Find where the given text appears and provide that cell's center as [X, Y] coordinate. 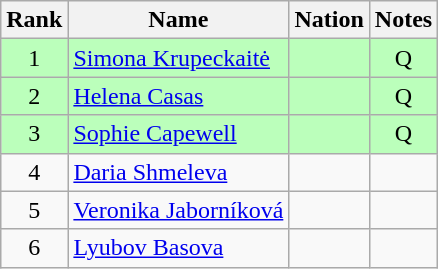
Helena Casas [178, 96]
5 [34, 210]
Simona Krupeckaitė [178, 58]
Sophie Capewell [178, 134]
3 [34, 134]
Lyubov Basova [178, 248]
Nation [329, 20]
Rank [34, 20]
4 [34, 172]
Daria Shmeleva [178, 172]
2 [34, 96]
6 [34, 248]
Veronika Jaborníková [178, 210]
Notes [403, 20]
1 [34, 58]
Name [178, 20]
